Scan for the cell matching the given text and deliver its (x, y) coordinate at center. 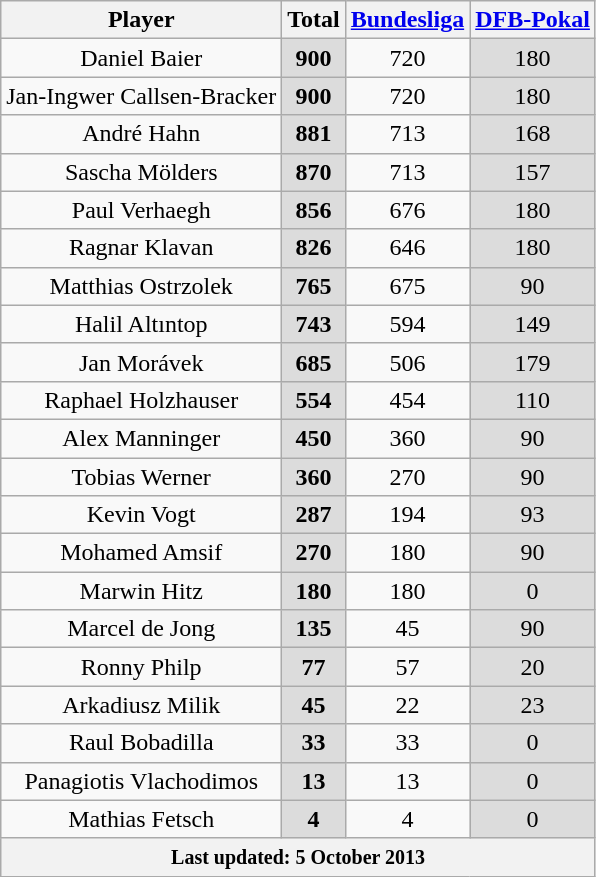
Alex Manninger (142, 438)
Total (314, 20)
856 (314, 210)
Player (142, 20)
Arkadiusz Milik (142, 705)
646 (407, 248)
157 (533, 172)
194 (407, 515)
179 (533, 362)
826 (314, 248)
22 (407, 705)
DFB-Pokal (533, 20)
881 (314, 134)
287 (314, 515)
Marcel de Jong (142, 629)
554 (314, 400)
Jan Morávek (142, 362)
André Hahn (142, 134)
20 (533, 667)
135 (314, 629)
168 (533, 134)
Bundesliga (407, 20)
Last updated: 5 October 2013 (298, 857)
Mohamed Amsif (142, 553)
Marwin Hitz (142, 591)
870 (314, 172)
77 (314, 667)
675 (407, 286)
Daniel Baier (142, 58)
594 (407, 324)
Sascha Mölders (142, 172)
Panagiotis Vlachodimos (142, 781)
765 (314, 286)
Kevin Vogt (142, 515)
Halil Altıntop (142, 324)
743 (314, 324)
Ragnar Klavan (142, 248)
Mathias Fetsch (142, 819)
110 (533, 400)
Raul Bobadilla (142, 743)
676 (407, 210)
Paul Verhaegh (142, 210)
Tobias Werner (142, 477)
Jan-Ingwer Callsen-Bracker (142, 96)
450 (314, 438)
149 (533, 324)
506 (407, 362)
93 (533, 515)
685 (314, 362)
23 (533, 705)
57 (407, 667)
Ronny Philp (142, 667)
Raphael Holzhauser (142, 400)
454 (407, 400)
Matthias Ostrzolek (142, 286)
